Identify which cell holds the provided text, then report its (x, y) central coordinate. 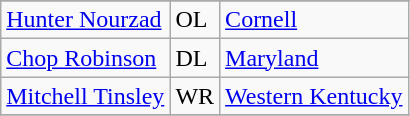
Mitchell Tinsley (86, 96)
WR (195, 96)
Maryland (314, 58)
OL (195, 20)
DL (195, 58)
Hunter Nourzad (86, 20)
Cornell (314, 20)
Chop Robinson (86, 58)
Western Kentucky (314, 96)
